Detect which cell encompasses the target text, then output its [x, y] center coordinate. 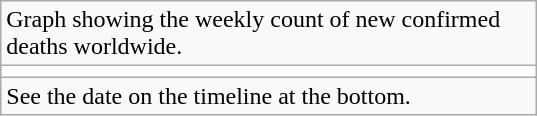
Graph showing the weekly count of new confirmed deaths worldwide. [269, 34]
See the date on the timeline at the bottom. [269, 96]
